Pinpoint the cell where the given text exists, returning its (x, y) midpoint coordinate. 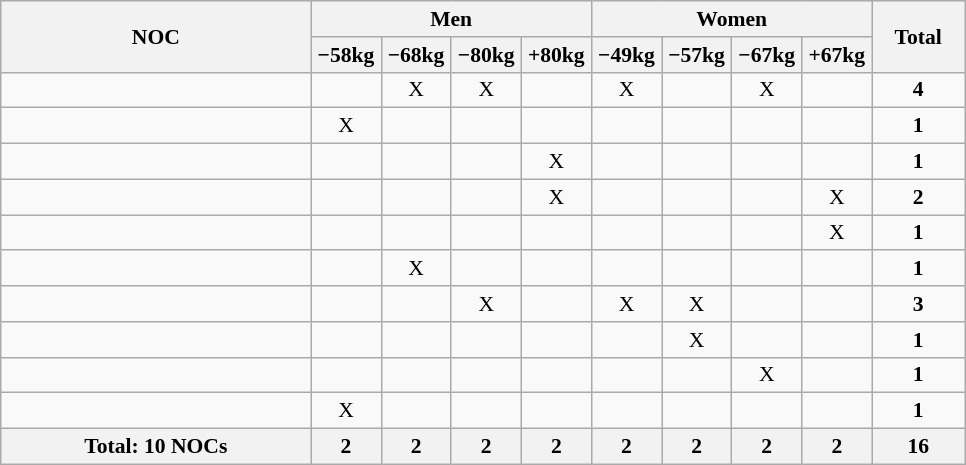
Women (731, 19)
−58kg (346, 55)
−57kg (697, 55)
+80kg (556, 55)
−49kg (626, 55)
3 (918, 304)
Total: 10 NOCs (156, 447)
Total (918, 36)
+67kg (837, 55)
−67kg (767, 55)
Men (451, 19)
NOC (156, 36)
16 (918, 447)
−68kg (416, 55)
−80kg (486, 55)
4 (918, 90)
